Identify which cell holds the provided text, then report its (X, Y) central coordinate. 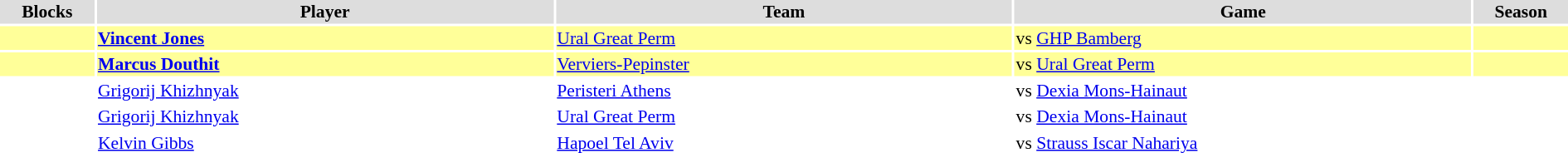
Marcus Douthit (325, 64)
Player (325, 12)
Season (1521, 12)
Verviers-Pepinster (784, 64)
Team (784, 12)
vs Ural Great Perm (1243, 64)
Peristeri Athens (784, 90)
Blocks (47, 12)
Vincent Jones (325, 38)
vs GHP Bamberg (1243, 38)
Game (1243, 12)
